Capture the cell that displays the provided text and extract its (X, Y) central coordinate. 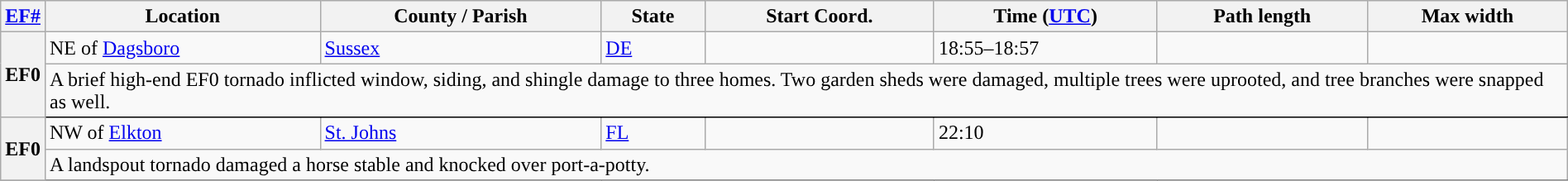
18:55–18:57 (1045, 48)
Time (UTC) (1045, 17)
A landspout tornado damaged a horse stable and knocked over port-a-potty. (806, 164)
Sussex (461, 48)
Path length (1262, 17)
State (653, 17)
22:10 (1045, 133)
Start Coord. (819, 17)
Location (182, 17)
FL (653, 133)
Max width (1468, 17)
NE of Dagsboro (182, 48)
DE (653, 48)
St. Johns (461, 133)
County / Parish (461, 17)
EF# (23, 17)
NW of Elkton (182, 133)
